Locate the cell with the specified text and output its [X, Y] center coordinate. 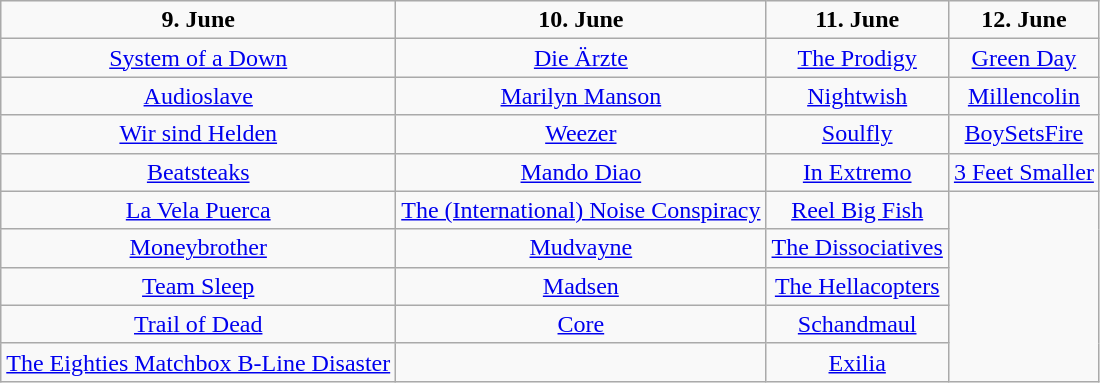
9. June [198, 20]
Team Sleep [198, 286]
System of a Down [198, 58]
The Hellacopters [857, 286]
Green Day [1024, 58]
Soulfly [857, 134]
The Eighties Matchbox B-Line Disaster [198, 362]
Wir sind Helden [198, 134]
The (International) Noise Conspiracy [581, 210]
Reel Big Fish [857, 210]
Mando Diao [581, 172]
The Dissociatives [857, 248]
Moneybrother [198, 248]
Beatsteaks [198, 172]
Millencolin [1024, 96]
Mudvayne [581, 248]
The Prodigy [857, 58]
In Extremo [857, 172]
Nightwish [857, 96]
Schandmaul [857, 324]
3 Feet Smaller [1024, 172]
Trail of Dead [198, 324]
11. June [857, 20]
Exilia [857, 362]
Core [581, 324]
Marilyn Manson [581, 96]
10. June [581, 20]
Madsen [581, 286]
Weezer [581, 134]
Audioslave [198, 96]
BoySetsFire [1024, 134]
Die Ärzte [581, 58]
La Vela Puerca [198, 210]
12. June [1024, 20]
